Return the (X, Y) coordinate for the center point of the cell that contains the specified text.  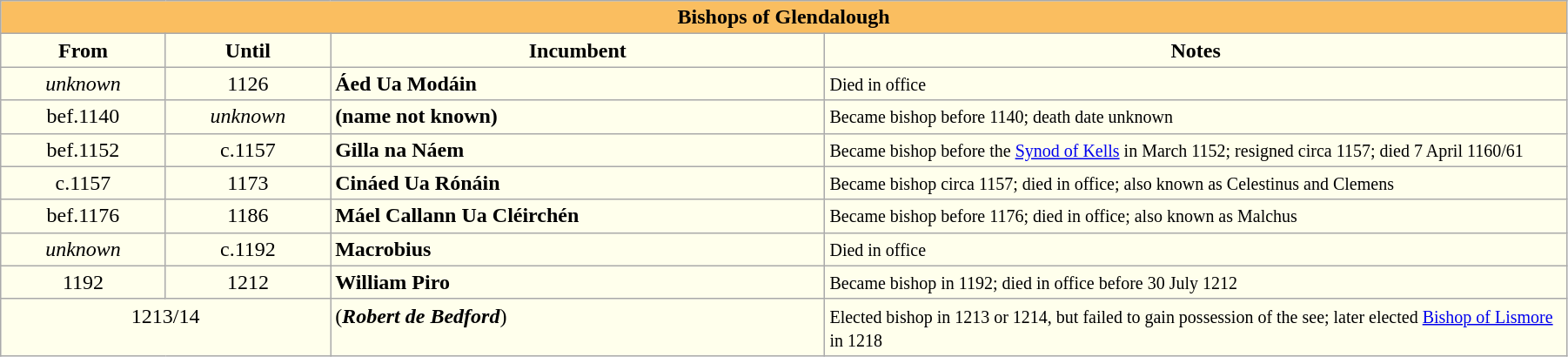
Bishops of Glendalough (784, 17)
Gilla na Náem (578, 150)
1192 (84, 282)
Became bishop circa 1157; died in office; also known as Celestinus and Clemens (1196, 183)
Became bishop before 1140; death date unknown (1196, 117)
Áed Ua Modáin (578, 84)
Cináed Ua Rónáin (578, 183)
bef.1140 (84, 117)
Became bishop before the Synod of Kells in March 1152; resigned circa 1157; died 7 April 1160/61 (1196, 150)
Became bishop in 1192; died in office before 30 July 1212 (1196, 282)
1173 (247, 183)
William Piro (578, 282)
Elected bishop in 1213 or 1214, but failed to gain possession of the see; later elected Bishop of Lismore in 1218 (1196, 327)
From (84, 51)
Notes (1196, 51)
1126 (247, 84)
bef.1152 (84, 150)
Máel Callann Ua Cléirchén (578, 216)
(Robert de Bedford) (578, 327)
1213/14 (165, 327)
Incumbent (578, 51)
1186 (247, 216)
c.1192 (247, 249)
Until (247, 51)
(name not known) (578, 117)
Became bishop before 1176; died in office; also known as Malchus (1196, 216)
bef.1176 (84, 216)
1212 (247, 282)
Macrobius (578, 249)
